Provide the [x, y] coordinate of the cell's center where the given text is located.  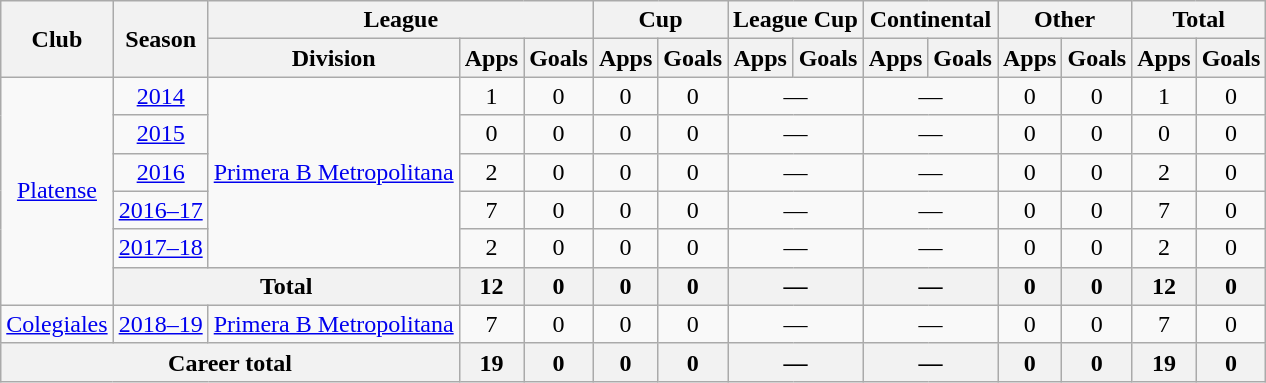
Career total [230, 362]
2014 [160, 96]
2018–19 [160, 324]
Other [1065, 20]
2016 [160, 172]
2017–18 [160, 248]
2016–17 [160, 210]
Season [160, 39]
Club [57, 39]
Colegiales [57, 324]
Platense [57, 191]
League [400, 20]
Cup [660, 20]
Division [334, 58]
Continental [930, 20]
League Cup [796, 20]
2015 [160, 134]
